Return [X, Y] of the center of cell containing provided text 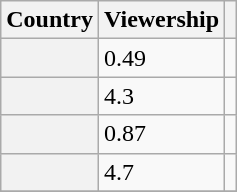
0.49 [161, 58]
0.87 [161, 134]
Country [50, 20]
4.3 [161, 96]
Viewership [161, 20]
4.7 [161, 172]
